Return (X, Y) of the center of cell containing provided text 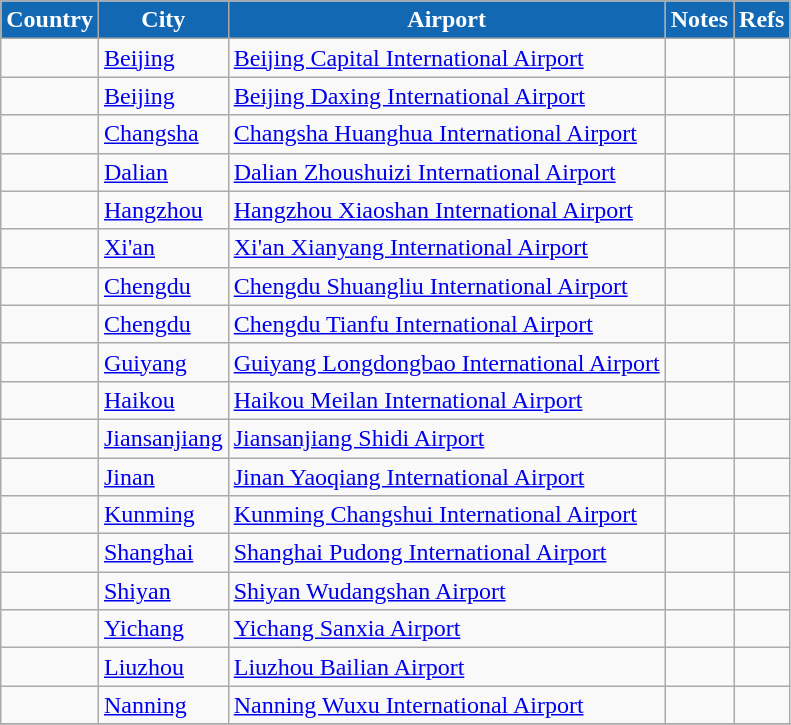
Haikou Meilan International Airport (446, 400)
Jinan Yaoqiang International Airport (446, 477)
Refs (762, 20)
Guiyang Longdongbao International Airport (446, 362)
Hangzhou (163, 210)
Kunming (163, 515)
Yichang (163, 629)
Dalian Zhoushuizi International Airport (446, 172)
Shanghai Pudong International Airport (446, 553)
Jiansanjiang (163, 438)
Beijing Daxing International Airport (446, 96)
City (163, 20)
Liuzhou Bailian Airport (446, 667)
Liuzhou (163, 667)
Hangzhou Xiaoshan International Airport (446, 210)
Yichang Sanxia Airport (446, 629)
Nanning Wuxu International Airport (446, 705)
Dalian (163, 172)
Beijing Capital International Airport (446, 58)
Xi'an Xianyang International Airport (446, 248)
Country (50, 20)
Changsha Huanghua International Airport (446, 134)
Airport (446, 20)
Shiyan (163, 591)
Jinan (163, 477)
Haikou (163, 400)
Nanning (163, 705)
Xi'an (163, 248)
Chengdu Shuangliu International Airport (446, 286)
Jiansanjiang Shidi Airport (446, 438)
Notes (699, 20)
Changsha (163, 134)
Chengdu Tianfu International Airport (446, 324)
Shanghai (163, 553)
Shiyan Wudangshan Airport (446, 591)
Kunming Changshui International Airport (446, 515)
Guiyang (163, 362)
